Determine the [x, y] coordinate at the center of the cell enclosing the given text.  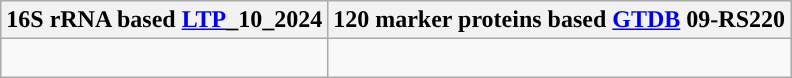
120 marker proteins based GTDB 09-RS220 [560, 20]
16S rRNA based LTP_10_2024 [164, 20]
